Detect which cell encompasses the target text, then output its (X, Y) center coordinate. 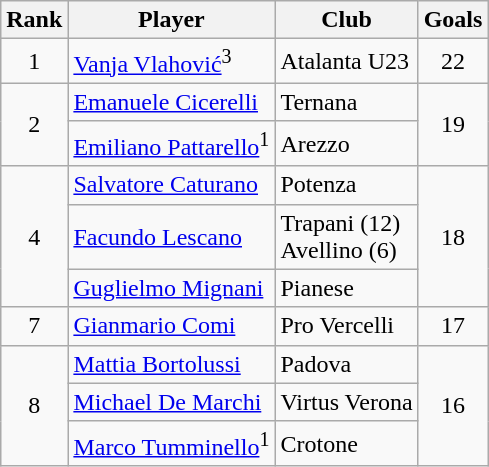
22 (453, 62)
Salvatore Caturano (172, 185)
Mattia Bortolussi (172, 364)
Potenza (346, 185)
Virtus Verona (346, 402)
17 (453, 326)
Arezzo (346, 144)
1 (34, 62)
Emiliano Pattarello1 (172, 144)
Atalanta U23 (346, 62)
19 (453, 124)
7 (34, 326)
Vanja Vlahović3 (172, 62)
18 (453, 236)
Goals (453, 20)
4 (34, 236)
Emanuele Cicerelli (172, 102)
Pianese (346, 288)
Gianmario Comi (172, 326)
Trapani (12)Avellino (6) (346, 236)
Facundo Lescano (172, 236)
Club (346, 20)
Pro Vercelli (346, 326)
Padova (346, 364)
Player (172, 20)
Crotone (346, 444)
Marco Tumminello1 (172, 444)
Ternana (346, 102)
2 (34, 124)
Rank (34, 20)
16 (453, 406)
Guglielmo Mignani (172, 288)
Michael De Marchi (172, 402)
8 (34, 406)
